Capture the cell that displays the provided text and extract its [x, y] central coordinate. 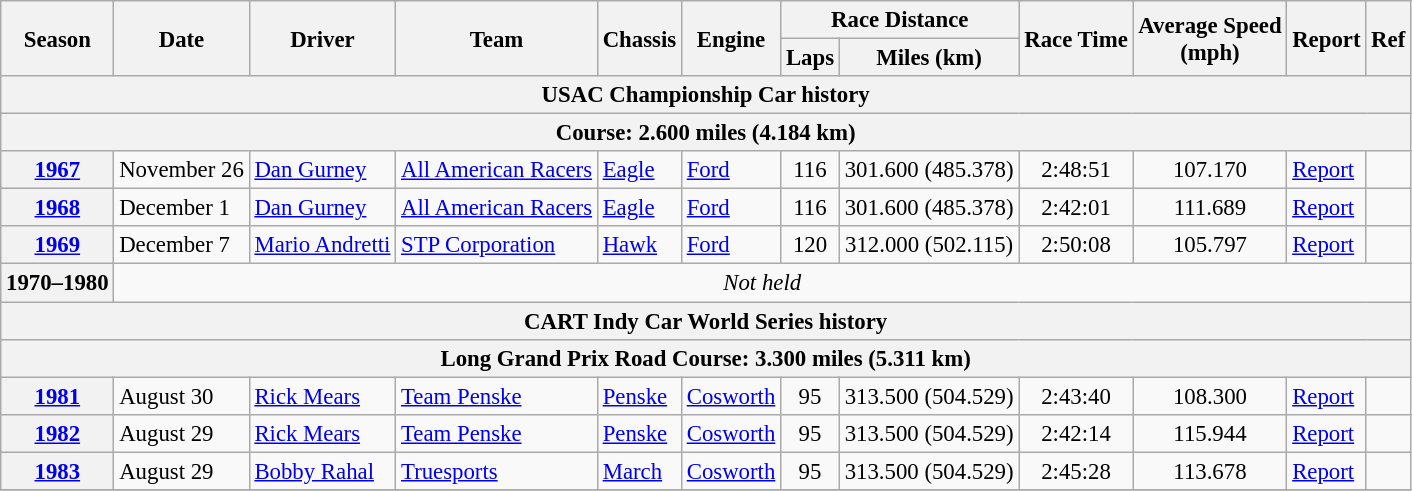
Date [182, 38]
Team [497, 38]
Driver [322, 38]
December 1 [182, 208]
1968 [58, 208]
1969 [58, 245]
CART Indy Car World Series history [706, 321]
2:50:08 [1076, 245]
1970–1980 [58, 283]
2:43:40 [1076, 396]
USAC Championship Car history [706, 95]
2:42:01 [1076, 208]
Race Time [1076, 38]
STP Corporation [497, 245]
Laps [810, 58]
Course: 2.600 miles (4.184 km) [706, 133]
March [639, 471]
1981 [58, 396]
Not held [762, 283]
1983 [58, 471]
Miles (km) [929, 58]
1982 [58, 433]
105.797 [1210, 245]
2:42:14 [1076, 433]
2:48:51 [1076, 170]
Chassis [639, 38]
Race Distance [900, 20]
312.000 (502.115) [929, 245]
120 [810, 245]
108.300 [1210, 396]
115.944 [1210, 433]
Mario Andretti [322, 245]
2:45:28 [1076, 471]
December 7 [182, 245]
1967 [58, 170]
August 30 [182, 396]
Hawk [639, 245]
Engine [730, 38]
107.170 [1210, 170]
Ref [1388, 38]
Bobby Rahal [322, 471]
Season [58, 38]
Average Speed(mph) [1210, 38]
November 26 [182, 170]
113.678 [1210, 471]
Truesports [497, 471]
Long Grand Prix Road Course: 3.300 miles (5.311 km) [706, 358]
111.689 [1210, 208]
